From the cell containing the given text, extract its center point as [X, Y] coordinate. 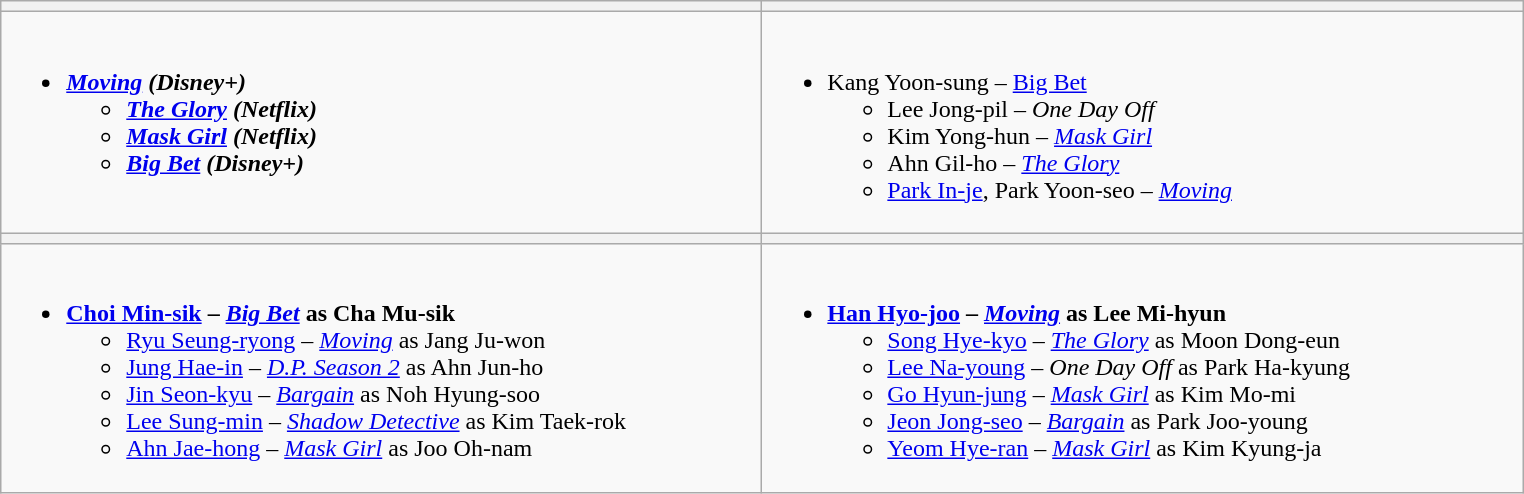
Moving (Disney+)The Glory (Netflix)Mask Girl (Netflix)Big Bet (Disney+) [382, 122]
Kang Yoon-sung – Big BetLee Jong-pil – One Day OffKim Yong-hun – Mask GirlAhn Gil-ho – The GloryPark In-je, Park Yoon-seo – Moving [1142, 122]
